Provide the (x, y) coordinate of the cell's center where the given text is located.  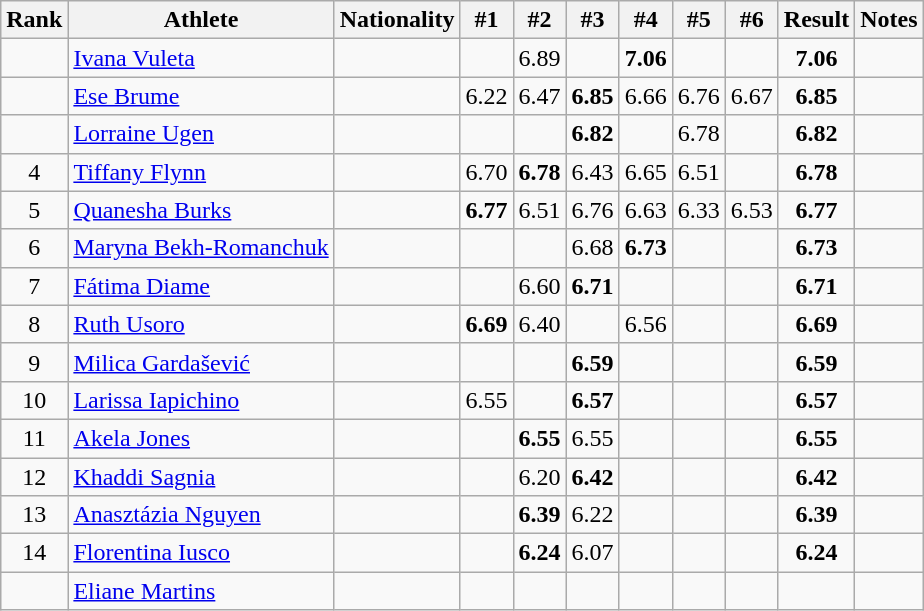
Larissa Iapichino (201, 400)
Florentina Iusco (201, 553)
Eliane Martins (201, 591)
6.66 (646, 96)
Fátima Diame (201, 286)
6.63 (646, 210)
Result (816, 20)
Maryna Bekh-Romanchuk (201, 248)
#1 (486, 20)
Tiffany Flynn (201, 172)
5 (34, 210)
#5 (698, 20)
Khaddi Sagnia (201, 477)
7 (34, 286)
#2 (540, 20)
Rank (34, 20)
Ivana Vuleta (201, 58)
6.53 (752, 210)
13 (34, 515)
9 (34, 362)
6.33 (698, 210)
14 (34, 553)
6.89 (540, 58)
6.60 (540, 286)
6.40 (540, 324)
4 (34, 172)
6.56 (646, 324)
Quanesha Burks (201, 210)
Athlete (201, 20)
6.07 (592, 553)
Notes (889, 20)
Ruth Usoro (201, 324)
6.68 (592, 248)
6.67 (752, 96)
#6 (752, 20)
12 (34, 477)
Ese Brume (201, 96)
Nationality (397, 20)
#3 (592, 20)
6.20 (540, 477)
6 (34, 248)
Milica Gardašević (201, 362)
11 (34, 438)
6.43 (592, 172)
Akela Jones (201, 438)
10 (34, 400)
Anasztázia Nguyen (201, 515)
6.47 (540, 96)
Lorraine Ugen (201, 134)
6.70 (486, 172)
8 (34, 324)
6.65 (646, 172)
#4 (646, 20)
